Find where the given text appears and provide that cell's center as (x, y) coordinate. 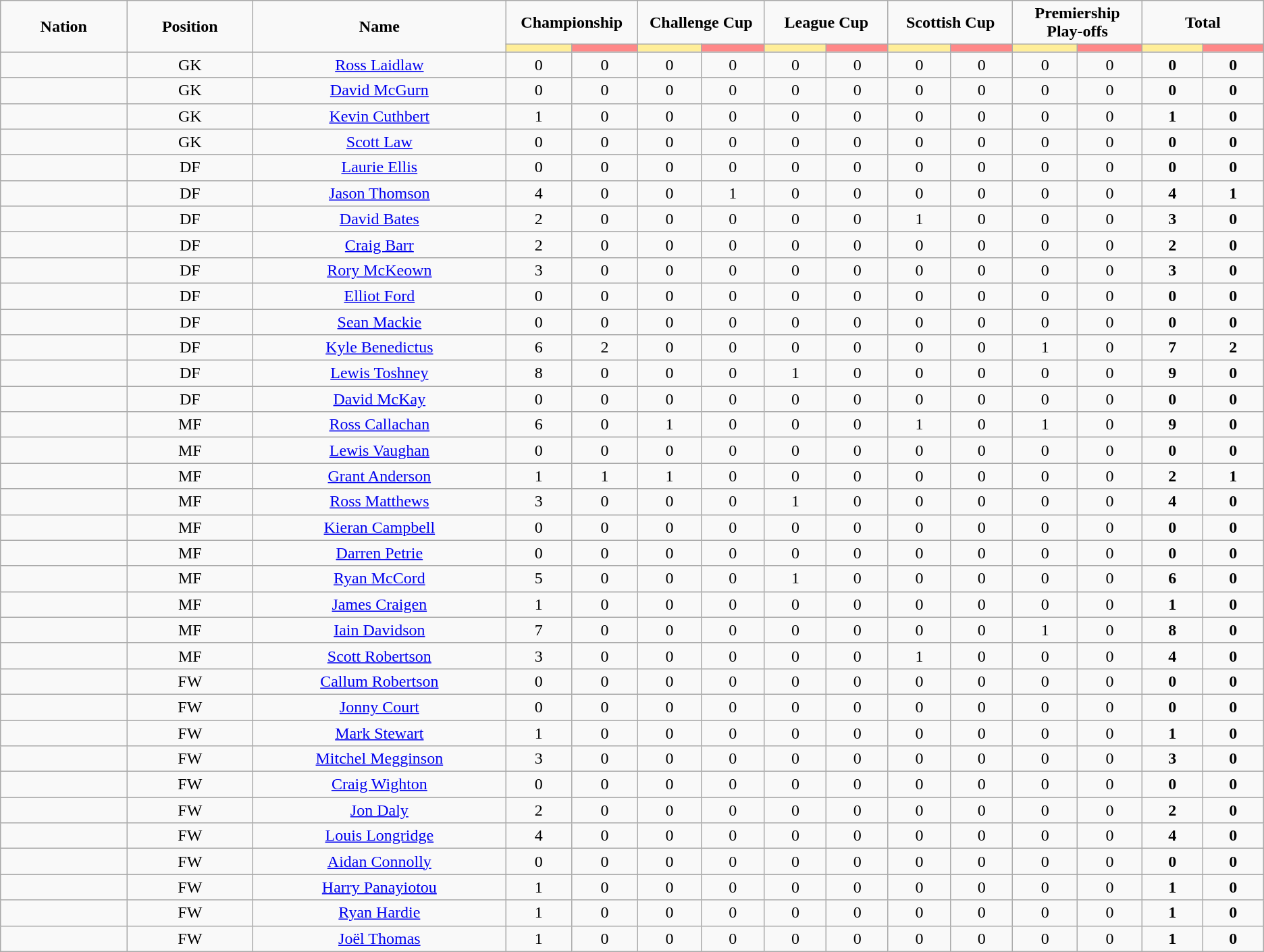
Laurie Ellis (379, 167)
Lewis Vaughan (379, 450)
Jason Thomson (379, 193)
Scott Robertson (379, 656)
Joël Thomas (379, 938)
Iain Davidson (379, 630)
Lewis Toshney (379, 373)
Ryan Hardie (379, 913)
Grant Anderson (379, 476)
Darren Petrie (379, 553)
Ross Matthews (379, 502)
League Cup (826, 23)
David McKay (379, 399)
Nation (63, 26)
Ross Callachan (379, 425)
Premiership Play-offs (1078, 23)
James Craigen (379, 604)
Louis Longridge (379, 836)
Name (379, 26)
Jon Daly (379, 810)
Championship (572, 23)
Ross Laidlaw (379, 65)
Kieran Campbell (379, 527)
Total (1203, 23)
David McGurn (379, 90)
Mark Stewart (379, 733)
Scottish Cup (950, 23)
Elliot Ford (379, 296)
Mitchel Megginson (379, 759)
Craig Barr (379, 244)
5 (539, 579)
Sean Mackie (379, 322)
David Bates (379, 219)
Jonny Court (379, 707)
Callum Robertson (379, 681)
Craig Wighton (379, 785)
Harry Panayiotou (379, 887)
Challenge Cup (701, 23)
Scott Law (379, 142)
Rory McKeown (379, 270)
Ryan McCord (379, 579)
Kevin Cuthbert (379, 116)
Position (190, 26)
Kyle Benedictus (379, 348)
Aidan Connolly (379, 862)
